Capture the cell that displays the provided text and extract its [X, Y] central coordinate. 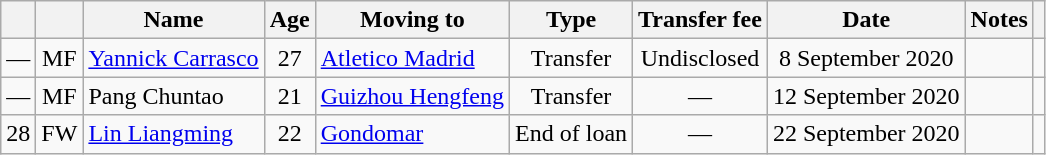
Type [572, 20]
Guizhou Hengfeng [412, 96]
End of loan [572, 134]
Moving to [412, 20]
Notes [999, 20]
Age [290, 20]
Atletico Madrid [412, 58]
28 [18, 134]
27 [290, 58]
FW [60, 134]
22 [290, 134]
12 September 2020 [866, 96]
Yannick Carrasco [174, 58]
Undisclosed [700, 58]
8 September 2020 [866, 58]
Lin Liangming [174, 134]
Pang Chuntao [174, 96]
21 [290, 96]
Date [866, 20]
22 September 2020 [866, 134]
Name [174, 20]
Transfer fee [700, 20]
Gondomar [412, 134]
